Search for the cell housing the specified text and yield its (x, y) center coordinate. 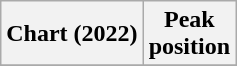
Chart (2022) (72, 34)
Peakposition (189, 34)
